Capture the cell that displays the provided text and extract its (x, y) central coordinate. 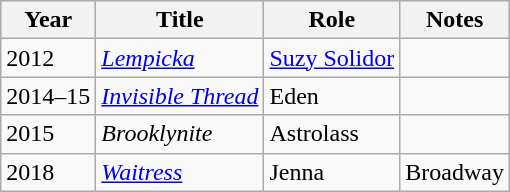
2015 (48, 134)
2012 (48, 58)
Lempicka (180, 58)
2018 (48, 172)
2014–15 (48, 96)
Notes (455, 20)
Role (332, 20)
Year (48, 20)
Jenna (332, 172)
Title (180, 20)
Astrolass (332, 134)
Eden (332, 96)
Brooklynite (180, 134)
Waitress (180, 172)
Invisible Thread (180, 96)
Broadway (455, 172)
Suzy Solidor (332, 58)
